Return the (X, Y) coordinate for the center point of the cell that contains the specified text.  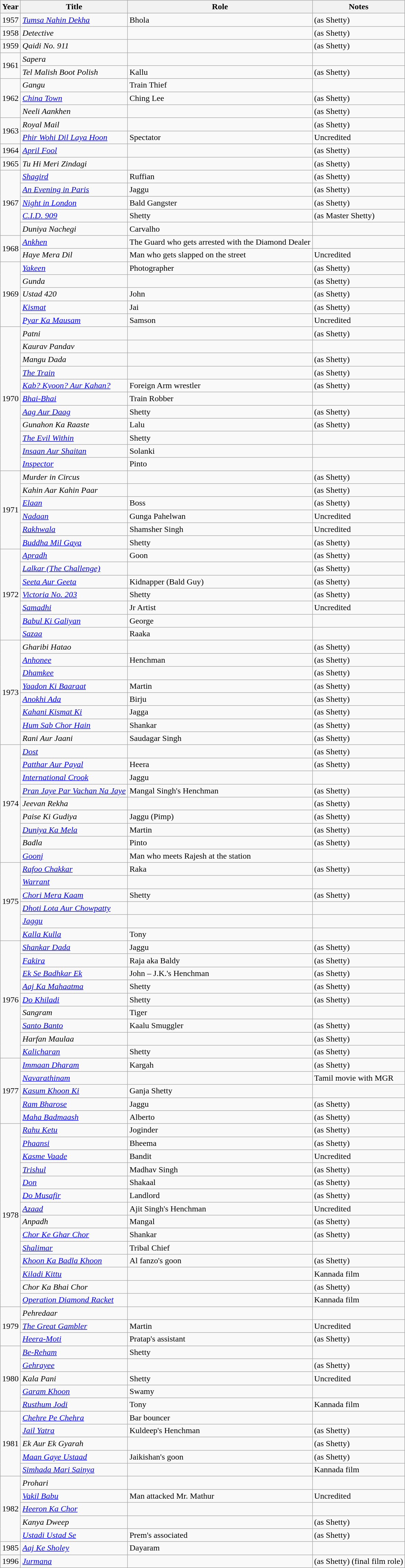
Inspector (74, 464)
Kanya Dweep (74, 1522)
Insaan Aur Shaitan (74, 451)
Dayaram (220, 1548)
1957 (10, 20)
Kasum Khoon Ki (74, 1091)
(as Master Shetty) (359, 216)
Kahin Aar Kahin Paar (74, 490)
1962 (10, 98)
Ankhen (74, 242)
Shamsher Singh (220, 529)
John – J.K.'s Henchman (220, 973)
Jail Yatra (74, 1431)
The Great Gambler (74, 1326)
Kahani Kismat Ki (74, 712)
Train Robber (220, 399)
1973 (10, 693)
1968 (10, 248)
Bhai-Bhai (74, 399)
The Evil Within (74, 438)
Madhav Singh (220, 1169)
Gharibi Hatao (74, 647)
1969 (10, 294)
Swamy (220, 1391)
Jurmana (74, 1561)
Chor Ka Bhai Chor (74, 1287)
Ustadi Ustad Se (74, 1535)
Landlord (220, 1195)
Hum Sab Chor Hain (74, 725)
1977 (10, 1091)
Sazaa (74, 634)
Prohari (74, 1483)
Solanki (220, 451)
Alberto (220, 1117)
1970 (10, 399)
1959 (10, 46)
Bheema (220, 1143)
The Guard who gets arrested with the Diamond Dealer (220, 242)
Goonj (74, 856)
Rani Aur Jaani (74, 738)
China Town (74, 98)
John (220, 294)
1996 (10, 1561)
Dhamkee (74, 673)
Shakaal (220, 1182)
Trishul (74, 1169)
Tribal Chief (220, 1248)
Aaj Ka Mahaatma (74, 986)
1985 (10, 1548)
Murder in Circus (74, 477)
Jaikishan's goon (220, 1457)
Pran Jaye Par Vachan Na Jaye (74, 790)
Tamil movie with MGR (359, 1078)
Harfan Maulaa (74, 1039)
1979 (10, 1326)
Train Thief (220, 85)
Gangu (74, 85)
Do Khiladi (74, 1000)
Raaka (220, 634)
Man who meets Rajesh at the station (220, 856)
Gehrayee (74, 1365)
1980 (10, 1378)
Chor Ke Ghar Chor (74, 1235)
Nadaan (74, 516)
Sapera (74, 59)
Chehre Pe Chehra (74, 1418)
1972 (10, 594)
Al fanzo's goon (220, 1261)
Royal Mail (74, 124)
Maha Badmaash (74, 1117)
Buddha Mil Gaya (74, 542)
Bald Gangster (220, 203)
Ustad 420 (74, 294)
Heera-Moti (74, 1339)
1978 (10, 1215)
Detective (74, 33)
Shagird (74, 177)
April Fool (74, 150)
Immaan Dharam (74, 1065)
Goon (220, 555)
1963 (10, 131)
Shankar Dada (74, 947)
C.I.D. 909 (74, 216)
Heeron Ka Chor (74, 1509)
Ruffian (220, 177)
Yaadon Ki Baaraat (74, 686)
Jr Artist (220, 608)
Jeevan Rekha (74, 804)
Anpadh (74, 1222)
Anokhi Ada (74, 699)
1982 (10, 1509)
Babul Ki Galiyan (74, 621)
Jaggu (Pimp) (220, 817)
Kallu (220, 72)
Notes (359, 7)
Ek Se Badhkar Ek (74, 973)
Lalu (220, 425)
Rusthum Jodi (74, 1404)
1964 (10, 150)
The Train (74, 372)
1958 (10, 33)
Kidnapper (Bald Guy) (220, 582)
Heera (220, 764)
Chori Mera Kaam (74, 895)
Pyar Ka Mausam (74, 320)
Elaan (74, 503)
Foreign Arm wrestler (220, 386)
Title (74, 7)
Do Musafir (74, 1195)
Mangal (220, 1222)
Raka (220, 869)
1965 (10, 164)
Be-Reham (74, 1352)
Vakil Babu (74, 1496)
Ching Lee (220, 98)
Duniya Nachegi (74, 229)
Man attacked Mr. Mathur (220, 1496)
Ek Aur Ek Gyarah (74, 1444)
George (220, 621)
Kalla Kulla (74, 934)
Kasme Vaade (74, 1156)
Phaansi (74, 1143)
Haye Mera Dil (74, 255)
Rahu Ketu (74, 1130)
1967 (10, 203)
1981 (10, 1444)
Samadhi (74, 608)
Navarathinam (74, 1078)
Kalicharan (74, 1052)
Man who gets slapped on the street (220, 255)
Phir Wohi Dil Laya Hoon (74, 137)
Year (10, 7)
Qaidi No. 911 (74, 46)
Kiladi Kittu (74, 1274)
Maan Gaye Ustaad (74, 1457)
Anhonee (74, 660)
Tumsa Nahin Dekha (74, 20)
Kismat (74, 307)
Birju (220, 699)
Ajit Singh's Henchman (220, 1208)
Dost (74, 751)
Ganja Shetty (220, 1091)
Kab? Kyoon? Aur Kahan? (74, 386)
Seeta Aur Geeta (74, 582)
Ram Bharose (74, 1104)
Spectator (220, 137)
Duniya Ka Mela (74, 830)
Victoria No. 203 (74, 595)
Bhola (220, 20)
Tiger (220, 1013)
Azaad (74, 1208)
Samson (220, 320)
Paise Ki Gudiya (74, 817)
Shalimar (74, 1248)
Khoon Ka Badla Khoon (74, 1261)
Pratap's assistant (220, 1339)
Pehredaar (74, 1313)
Tu Hi Meri Zindagi (74, 164)
Henchman (220, 660)
Mangu Dada (74, 359)
Apradh (74, 555)
Santo Banto (74, 1026)
Rakhwala (74, 529)
Kaalu Smuggler (220, 1026)
Gunga Pahelwan (220, 516)
(as Shetty) (final film role) (359, 1561)
Aaj Ke Sholey (74, 1548)
1961 (10, 66)
Simhada Mari Sainya (74, 1470)
Lalkar (The Challenge) (74, 568)
Rafoo Chakkar (74, 869)
Patni (74, 333)
Photographer (220, 268)
1974 (10, 804)
Role (220, 7)
Neeli Aankhen (74, 111)
Kuldeep's Henchman (220, 1431)
Kargah (220, 1065)
Tel Malish Boot Polish (74, 72)
Yakeen (74, 268)
Patthar Aur Payal (74, 764)
Bar bouncer (220, 1418)
1971 (10, 510)
1976 (10, 999)
Gunahon Ka Raaste (74, 425)
Mangal Singh's Henchman (220, 790)
Sangram (74, 1013)
International Crook (74, 777)
Garam Khoon (74, 1391)
Operation Diamond Racket (74, 1300)
Prem's associated (220, 1535)
Badla (74, 843)
Warrant (74, 882)
Dhoti Lota Aur Chowpatty (74, 908)
Joginder (220, 1130)
Saudagar Singh (220, 738)
Night in London (74, 203)
Don (74, 1182)
Fakira (74, 960)
Jai (220, 307)
Carvalho (220, 229)
Raja aka Baldy (220, 960)
Jagga (220, 712)
An Evening in Paris (74, 190)
1975 (10, 902)
Bandit (220, 1156)
Boss (220, 503)
Kaurav Pandav (74, 346)
Aag Aur Daag (74, 412)
Gunda (74, 281)
Kala Pani (74, 1378)
